Locate the cell with the specified text and output its (X, Y) center coordinate. 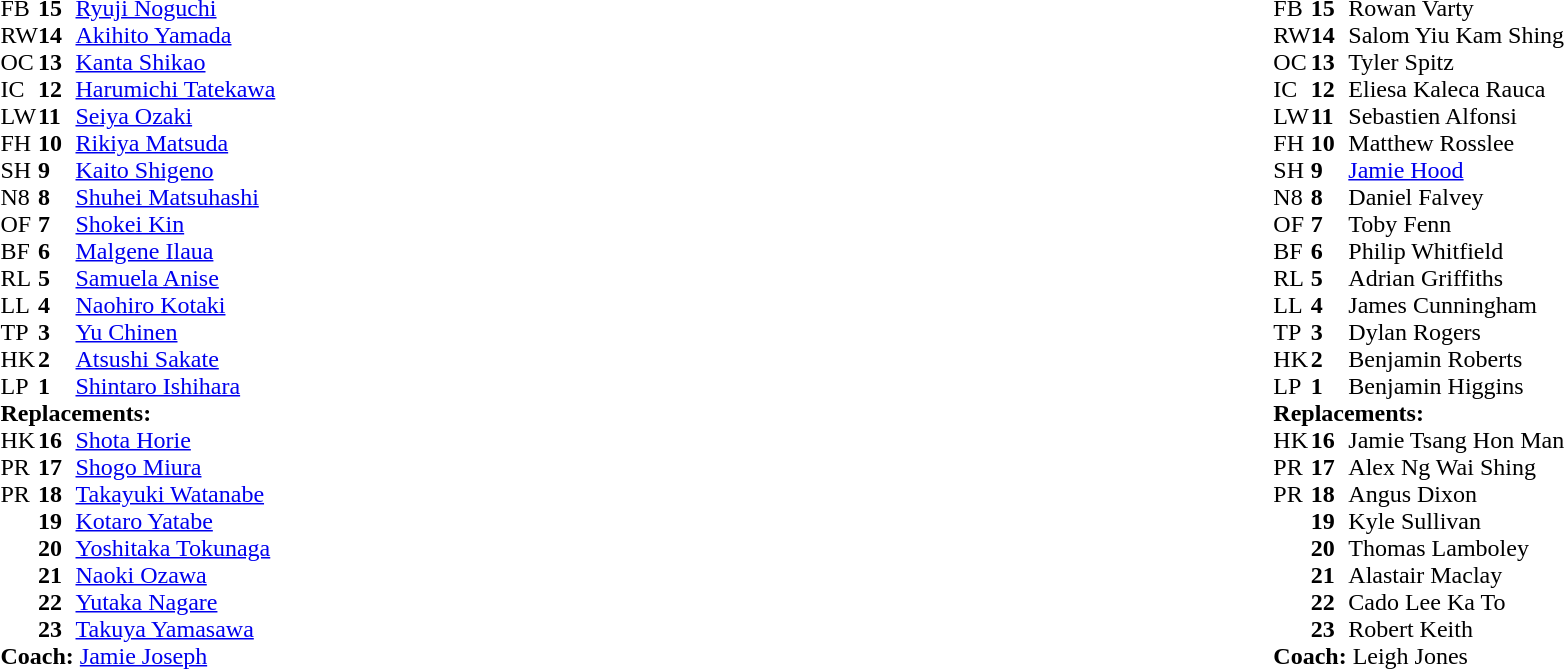
Alex Ng Wai Shing (1456, 468)
Eliesa Kaleca Rauca (1456, 90)
Alastair Maclay (1456, 576)
Yutaka Nagare (176, 602)
Matthew Rosslee (1456, 144)
Shota Horie (176, 440)
Benjamin Higgins (1456, 386)
Cado Lee Ka To (1456, 602)
Naoki Ozawa (176, 576)
Yoshitaka Tokunaga (176, 548)
Kaito Shigeno (176, 170)
Harumichi Tatekawa (176, 90)
Takuya Yamasawa (176, 630)
Kyle Sullivan (1456, 522)
Benjamin Roberts (1456, 360)
Rikiya Matsuda (176, 144)
Thomas Lamboley (1456, 548)
Dylan Rogers (1456, 332)
Philip Whitfield (1456, 252)
James Cunningham (1456, 306)
Kanta Shikao (176, 62)
Coach: Leigh Jones (1418, 656)
Tyler Spitz (1456, 62)
Jamie Hood (1456, 170)
Daniel Falvey (1456, 198)
Toby Fenn (1456, 224)
Robert Keith (1456, 630)
Yu Chinen (176, 332)
Coach: Jamie Joseph (138, 656)
Takayuki Watanabe (176, 494)
Seiya Ozaki (176, 116)
Shintaro Ishihara (176, 386)
Sebastien Alfonsi (1456, 116)
Shogo Miura (176, 468)
Shuhei Matsuhashi (176, 198)
Naohiro Kotaki (176, 306)
Angus Dixon (1456, 494)
Malgene Ilaua (176, 252)
Samuela Anise (176, 278)
Adrian Griffiths (1456, 278)
Akihito Yamada (176, 36)
Atsushi Sakate (176, 360)
Salom Yiu Kam Shing (1456, 36)
Kotaro Yatabe (176, 522)
Shokei Kin (176, 224)
Jamie Tsang Hon Man (1456, 440)
